Extract the (x, y) coordinate from the center of the cell holding the provided text.  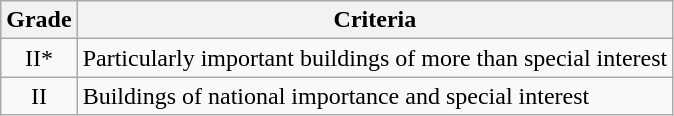
II* (39, 58)
Particularly important buildings of more than special interest (375, 58)
Grade (39, 20)
II (39, 96)
Buildings of national importance and special interest (375, 96)
Criteria (375, 20)
